Scan for the cell matching the given text and deliver its (X, Y) coordinate at center. 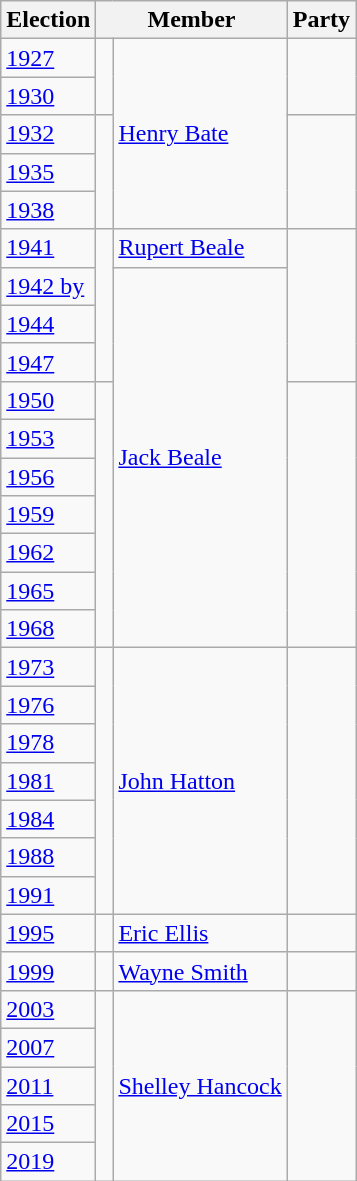
1935 (48, 172)
Shelley Hancock (200, 1085)
1965 (48, 591)
1978 (48, 743)
1930 (48, 96)
1927 (48, 58)
2011 (48, 1085)
Jack Beale (200, 458)
1953 (48, 438)
1962 (48, 553)
1947 (48, 362)
1976 (48, 705)
1941 (48, 248)
Rupert Beale (200, 248)
1991 (48, 895)
1956 (48, 477)
Wayne Smith (200, 971)
1932 (48, 134)
Henry Bate (200, 134)
2007 (48, 1047)
1988 (48, 857)
Eric Ellis (200, 933)
Member (192, 20)
1942 by (48, 286)
1995 (48, 933)
2003 (48, 1009)
1950 (48, 400)
John Hatton (200, 781)
1968 (48, 629)
1944 (48, 324)
1981 (48, 781)
2015 (48, 1124)
Party (321, 20)
2019 (48, 1162)
1984 (48, 819)
Election (48, 20)
1999 (48, 971)
1938 (48, 210)
1973 (48, 667)
1959 (48, 515)
